Provide the (X, Y) coordinate of the cell's center where the given text is located.  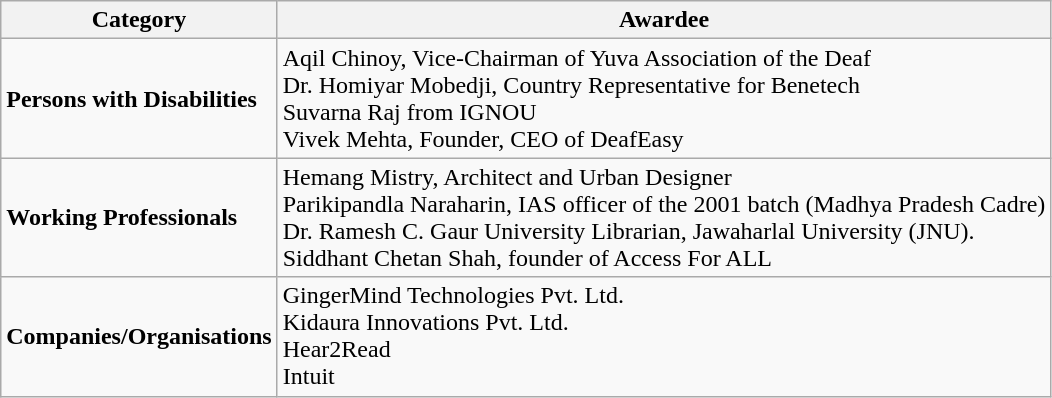
Persons with Disabilities (139, 98)
Awardee (664, 20)
Companies/Organisations (139, 336)
Working Professionals (139, 218)
Category (139, 20)
GingerMind Technologies Pvt. Ltd.Kidaura Innovations Pvt. Ltd.Hear2ReadIntuit (664, 336)
